Capture the cell that displays the provided text and extract its [X, Y] central coordinate. 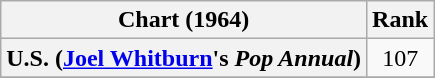
107 [400, 58]
Chart (1964) [184, 20]
Rank [400, 20]
U.S. (Joel Whitburn's Pop Annual) [184, 58]
